Scan for the cell matching the given text and deliver its [X, Y] coordinate at center. 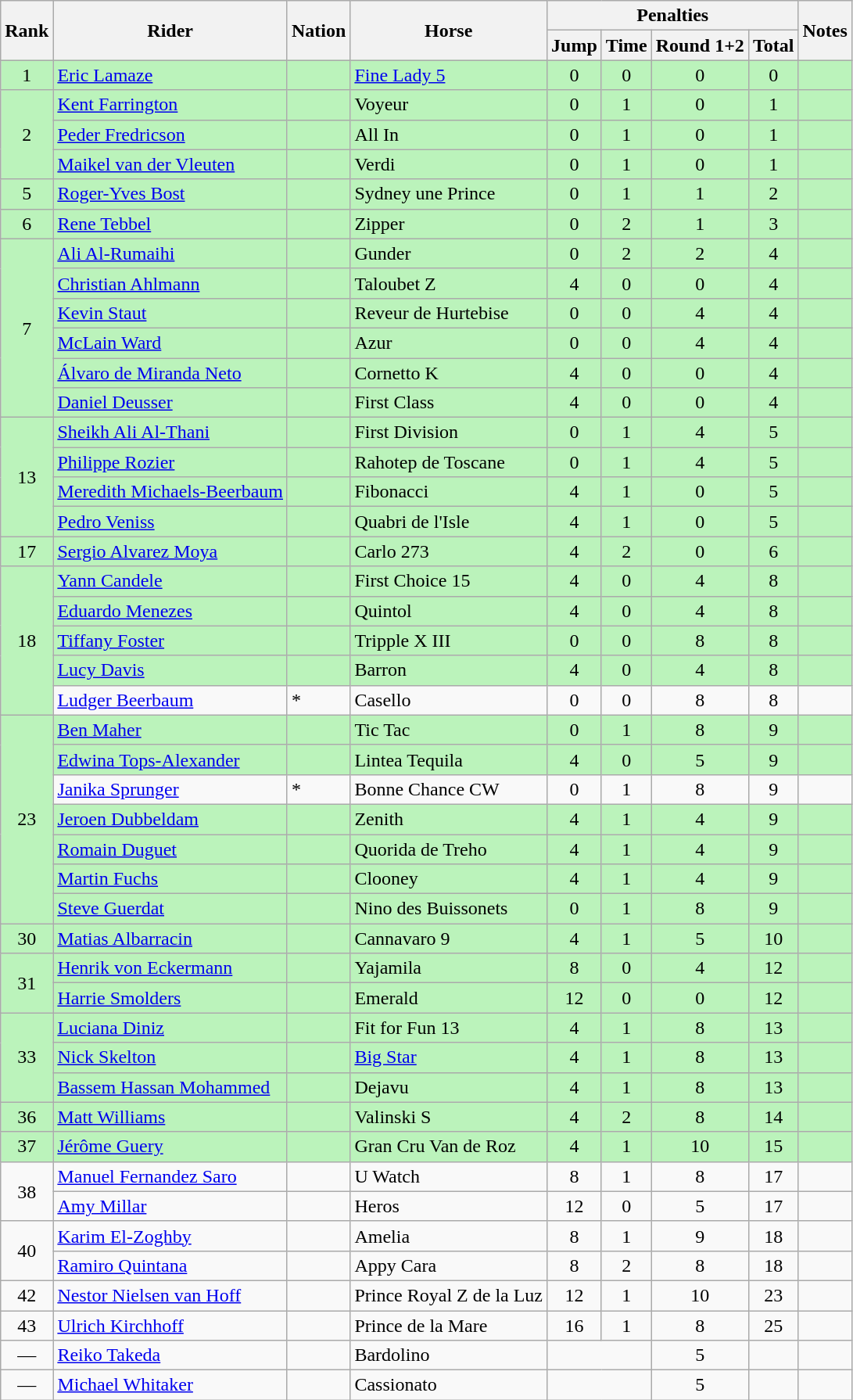
Horse [449, 31]
Nestor Nielsen van Hoff [170, 1295]
Total [773, 45]
Pedro Veniss [170, 522]
U Watch [449, 1176]
Appy Cara [449, 1265]
Lucy Davis [170, 670]
Verdi [449, 164]
Martin Fuchs [170, 879]
Cassionato [449, 1385]
42 [27, 1295]
Emerald [449, 998]
Quintol [449, 611]
Rank [27, 31]
Azur [449, 343]
Notes [825, 31]
Rider [170, 31]
Henrik von Eckermann [170, 968]
Matias Albarracin [170, 939]
Gunder [449, 253]
First Division [449, 433]
All In [449, 135]
16 [575, 1326]
Quorida de Treho [449, 849]
Eduardo Menezes [170, 611]
Jérôme Guery [170, 1147]
Cannavaro 9 [449, 939]
Bonne Chance CW [449, 789]
Nation [318, 31]
Yann Candele [170, 581]
33 [27, 1057]
Janika Sprunger [170, 789]
Taloubet Z [449, 283]
37 [27, 1147]
Philippe Rozier [170, 462]
McLain Ward [170, 343]
31 [27, 983]
Prince Royal Z de la Luz [449, 1295]
Tiffany Foster [170, 641]
Ben Maher [170, 730]
Round 1+2 [700, 45]
Prince de la Mare [449, 1326]
Michael Whitaker [170, 1385]
Ludger Beerbaum [170, 700]
Valinski S [449, 1117]
First Class [449, 403]
Amelia [449, 1236]
Reveur de Hurtebise [449, 313]
Fibonacci [449, 492]
Ramiro Quintana [170, 1265]
Reiko Takeda [170, 1355]
Sheikh Ali Al-Thani [170, 433]
Lintea Tequila [449, 759]
15 [773, 1147]
Bardolino [449, 1355]
Gran Cru Van de Roz [449, 1147]
Cornetto K [449, 373]
First Choice 15 [449, 581]
25 [773, 1326]
Christian Ahlmann [170, 283]
Tripple X III [449, 641]
Nick Skelton [170, 1057]
36 [27, 1117]
Jump [575, 45]
Heros [449, 1206]
30 [27, 939]
Sergio Alvarez Moya [170, 551]
Roger-Yves Bost [170, 194]
Zipper [449, 224]
Zenith [449, 819]
Carlo 273 [449, 551]
Jeroen Dubbeldam [170, 819]
Fine Lady 5 [449, 75]
Nino des Buissonets [449, 909]
Big Star [449, 1057]
Fit for Fun 13 [449, 1028]
3 [773, 224]
Daniel Deusser [170, 403]
Voyeur [449, 105]
40 [27, 1251]
Bassem Hassan Mohammed [170, 1087]
Penalties [672, 16]
Sydney une Prince [449, 194]
Ulrich Kirchhoff [170, 1326]
Rahotep de Toscane [449, 462]
Maikel van der Vleuten [170, 164]
Time [626, 45]
Clooney [449, 879]
Harrie Smolders [170, 998]
Eric Lamaze [170, 75]
Ali Al-Rumaihi [170, 253]
Luciana Diniz [170, 1028]
Casello [449, 700]
Álvaro de Miranda Neto [170, 373]
Dejavu [449, 1087]
Karim El-Zoghby [170, 1236]
Amy Millar [170, 1206]
Rene Tebbel [170, 224]
Quabri de l'Isle [449, 522]
Edwina Tops-Alexander [170, 759]
Romain Duguet [170, 849]
38 [27, 1191]
Barron [449, 670]
Kent Farrington [170, 105]
Meredith Michaels-Beerbaum [170, 492]
Yajamila [449, 968]
Kevin Staut [170, 313]
Tic Tac [449, 730]
14 [773, 1117]
Manuel Fernandez Saro [170, 1176]
Steve Guerdat [170, 909]
7 [27, 328]
43 [27, 1326]
Peder Fredricson [170, 135]
Matt Williams [170, 1117]
